Capture the cell that displays the provided text and extract its (x, y) central coordinate. 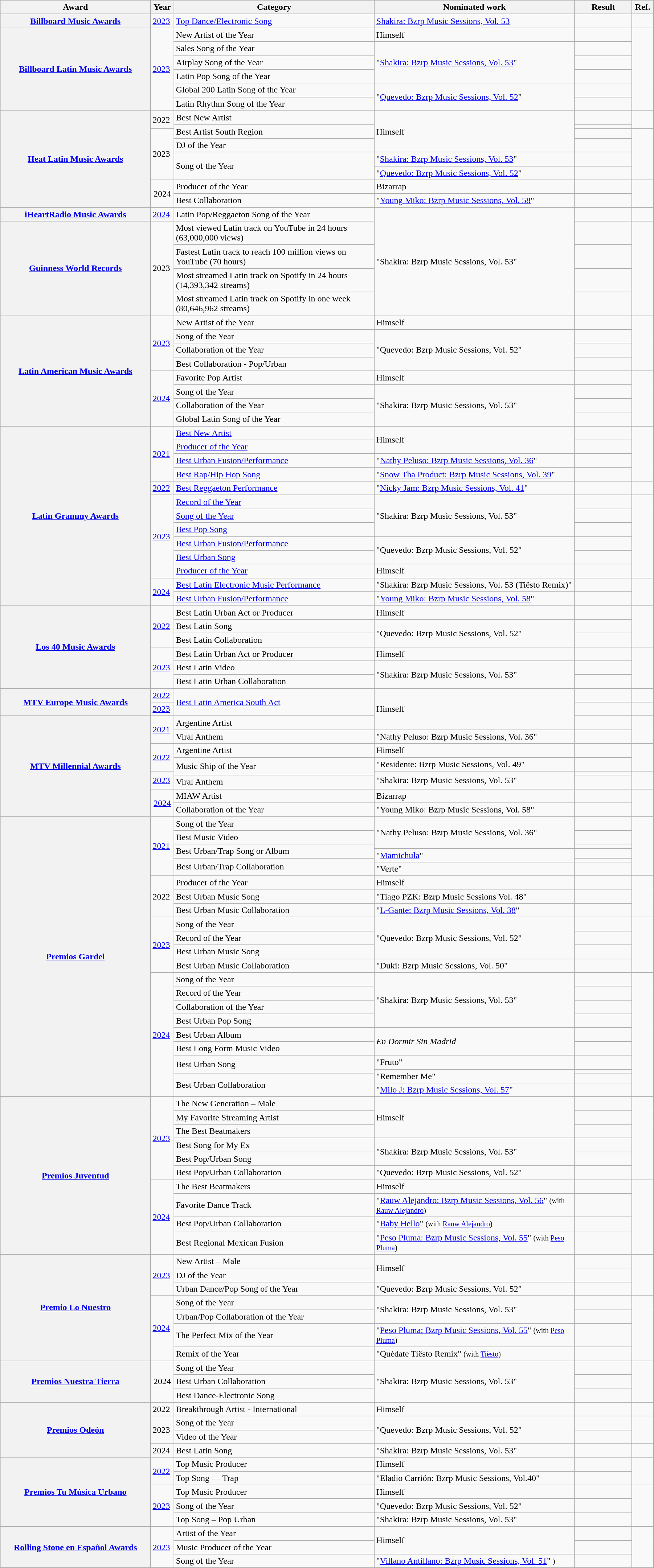
Best Latin Video (274, 668)
"Mamichula" (474, 855)
Best Latin Collaboration (274, 640)
Shakira: Bzrp Music Sessions, Vol. 53 (474, 21)
Urban Dance/Pop Song of the Year (274, 1289)
"Tiago PZK: Bzrp Music Sessions Vol. 48" (474, 897)
Video of the Year (274, 1437)
Latin Pop/Reggaeton Song of the Year (274, 214)
Premios Juventud (75, 1176)
Ref. (642, 7)
Best Latin America South Act (274, 702)
"Verte" (474, 869)
Top Dance/Electronic Song (274, 21)
Urban/Pop Collaboration of the Year (274, 1316)
"Quédate Tiësto Remix" (with Tiësto) (474, 1354)
Favorite Pop Artist (274, 378)
Best Artist South Region (274, 131)
Latin American Music Awards (75, 371)
MIAW Artist (274, 796)
"Duki: Bzrp Music Sessions, Vol. 50" (474, 966)
Sales Song of the Year (274, 49)
Premio Lo Nuestro (75, 1307)
Remix of the Year (274, 1354)
Most streamed Latin track on Spotify in 24 hours (14,393,342 streams) (274, 280)
Billboard Latin Music Awards (75, 69)
Latin Grammy Awards (75, 516)
Most streamed Latin track on Spotify in one week (80,646,962 streams) (274, 304)
Best Latin Urban Collaboration (274, 682)
Best Music Video (274, 837)
"Fruto" (474, 1062)
Global Latin Song of the Year (274, 419)
The Perfect Mix of the Year (274, 1336)
"L-Gante: Bzrp Music Sessions, Vol. 38" (474, 910)
Best Long Form Music Video (274, 1048)
"Eladio Carrión: Bzrp Music Sessions, Vol.40" (474, 1478)
"Milo J: Bzrp Music Sessions, Vol. 57" (474, 1090)
Best Urban Album (274, 1034)
Nominated work (474, 7)
Los 40 Music Awards (75, 647)
Best Urban Pop Song (274, 1021)
Best Song for My Ex (274, 1145)
Most viewed Latin track on YouTube in 24 hours (63,000,000 views) (274, 233)
Top Song — Trap (274, 1478)
"Rauw Alejandro: Bzrp Music Sessions, Vol. 56" (with Rauw Alejandro) (474, 1205)
"Shakira: Bzrp Music Sessions, Vol. 53 (Tiësto Remix)" (474, 585)
Music Ship of the Year (274, 766)
"Residente: Bzrp Music Sessions, Vol. 49" (474, 764)
The New Generation – Male (274, 1104)
Airplay Song of the Year (274, 62)
En Dormir Sin Madrid (474, 1041)
Best Collaboration - Pop/Urban (274, 364)
Best Urban/Trap Collaboration (274, 867)
Latin Pop Song of the Year (274, 76)
Best Latin Electronic Music Performance (274, 585)
Rolling Stone en Español Awards (75, 1547)
Billboard Music Awards (75, 21)
Fastest Latin track to reach 100 million views on YouTube (70 hours) (274, 257)
Premios Nuestra Tierra (75, 1382)
Award (75, 7)
Best Dance-Electronic Song (274, 1395)
"Baby Hello" (with Rauw Alejandro) (474, 1224)
Premios Odeón (75, 1430)
iHeartRadio Music Awards (75, 214)
Category (274, 7)
Favorite Dance Track (274, 1205)
Global 200 Latin Song of the Year (274, 90)
Best Urban/Trap Song or Album (274, 851)
Music Producer of the Year (274, 1547)
Best Reggaeton Performance (274, 488)
Top Song – Pop Urban (274, 1519)
MTV Millennial Awards (75, 766)
Premios Tu Música Urbano (75, 1492)
Best Rap/Hip Hop Song (274, 474)
Best Pop Song (274, 530)
Result (603, 7)
Best Pop/Urban Song (274, 1159)
Artist of the Year (274, 1533)
Latin Rhythm Song of the Year (274, 104)
Guinness World Records (75, 268)
Best Collaboration (274, 201)
My Favorite Streaming Artist (274, 1118)
MTV Europe Music Awards (75, 702)
Premios Gardel (75, 956)
Year (162, 7)
New Artist – Male (274, 1261)
"Snow Tha Product: Bzrp Music Sessions, Vol. 39" (474, 474)
Heat Latin Music Awards (75, 159)
"Remember Me" (474, 1076)
"Villano Antillano: Bzrp Music Sessions, Vol. 51" ) (474, 1561)
Best Regional Mexican Fusion (274, 1243)
"Nicky Jam: Bzrp Music Sessions, Vol. 41" (474, 488)
Breakthrough Artist - International (274, 1409)
